Search for the cell housing the specified text and yield its (X, Y) center coordinate. 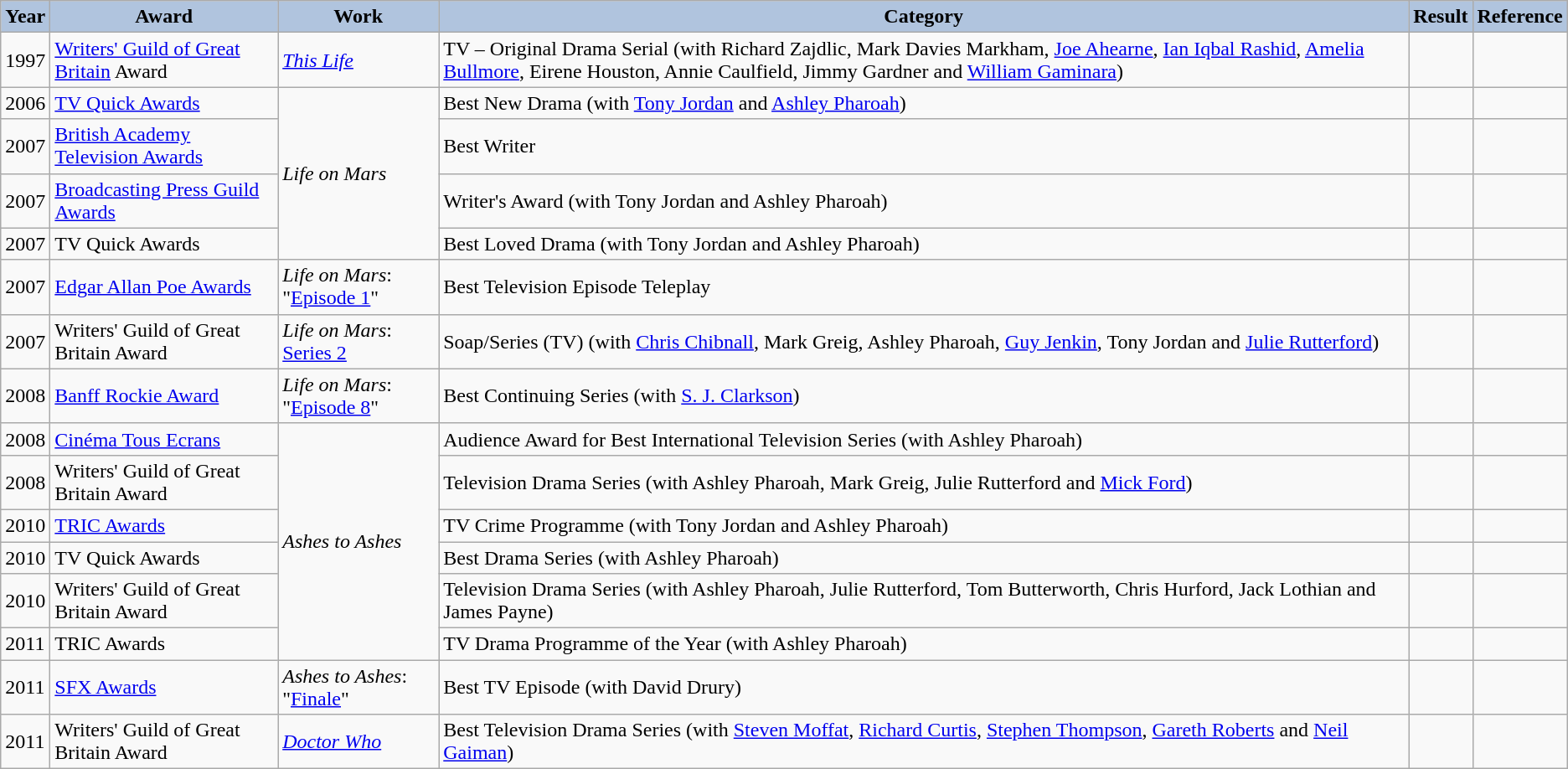
Work (358, 17)
Result (1441, 17)
Life on Mars: "Episode 1" (358, 286)
Year (25, 17)
Best Loved Drama (with Tony Jordan and Ashley Pharoah) (924, 244)
2006 (25, 103)
Cinéma Tous Ecrans (164, 439)
Doctor Who (358, 742)
Edgar Allan Poe Awards (164, 286)
Ashes to Ashes (358, 541)
Category (924, 17)
Best Drama Series (with Ashley Pharoah) (924, 557)
Audience Award for Best International Television Series (with Ashley Pharoah) (924, 439)
TV Crime Programme (with Tony Jordan and Ashley Pharoah) (924, 525)
Best New Drama (with Tony Jordan and Ashley Pharoah) (924, 103)
This Life (358, 60)
Life on Mars: "Episode 8" (358, 395)
Broadcasting Press Guild Awards (164, 201)
TV Drama Programme of the Year (with Ashley Pharoah) (924, 644)
Best Continuing Series (with S. J. Clarkson) (924, 395)
Life on Mars: Series 2 (358, 342)
Television Drama Series (with Ashley Pharoah, Julie Rutterford, Tom Butterworth, Chris Hurford, Jack Lothian and James Payne) (924, 601)
Reference (1519, 17)
Best Television Drama Series (with Steven Moffat, Richard Curtis, Stephen Thompson, Gareth Roberts and Neil Gaiman) (924, 742)
Best TV Episode (with David Drury) (924, 687)
Soap/Series (TV) (with Chris Chibnall, Mark Greig, Ashley Pharoah, Guy Jenkin, Tony Jordan and Julie Rutterford) (924, 342)
SFX Awards (164, 687)
Best Writer (924, 146)
Life on Mars (358, 173)
Television Drama Series (with Ashley Pharoah, Mark Greig, Julie Rutterford and Mick Ford) (924, 483)
Best Television Episode Teleplay (924, 286)
British Academy Television Awards (164, 146)
Banff Rockie Award (164, 395)
Ashes to Ashes: "Finale" (358, 687)
Award (164, 17)
Writer's Award (with Tony Jordan and Ashley Pharoah) (924, 201)
1997 (25, 60)
